Locate the cell with the specified text and output its [X, Y] center coordinate. 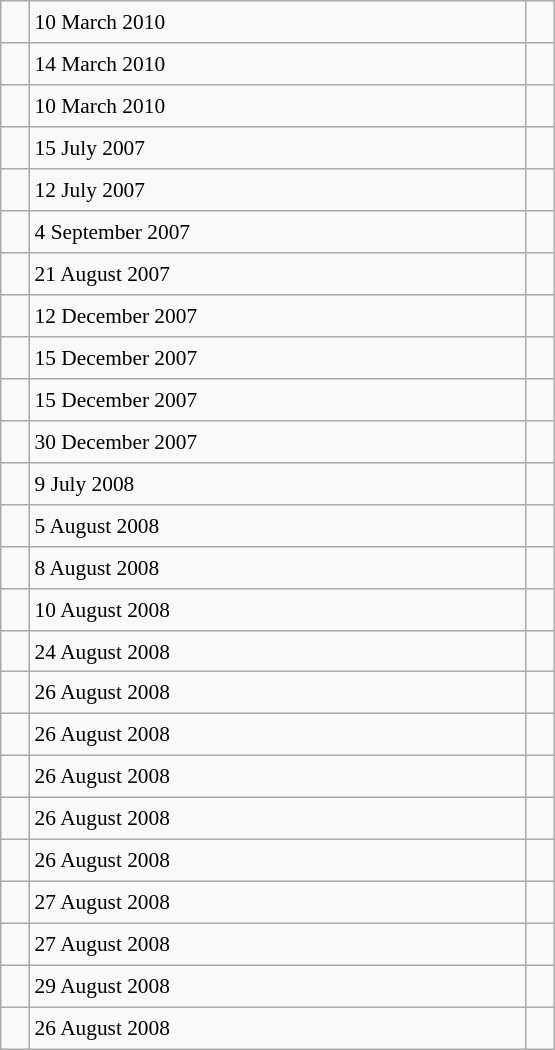
5 August 2008 [278, 525]
12 July 2007 [278, 190]
30 December 2007 [278, 441]
12 December 2007 [278, 316]
9 July 2008 [278, 483]
21 August 2007 [278, 274]
8 August 2008 [278, 567]
24 August 2008 [278, 651]
15 July 2007 [278, 148]
4 September 2007 [278, 232]
10 August 2008 [278, 609]
14 March 2010 [278, 64]
29 August 2008 [278, 986]
